Output the (X, Y) coordinate of the center of the cell containing the given text.  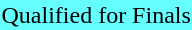
Qualified for Finals (96, 15)
